Pinpoint the cell where the given text exists, returning its (x, y) midpoint coordinate. 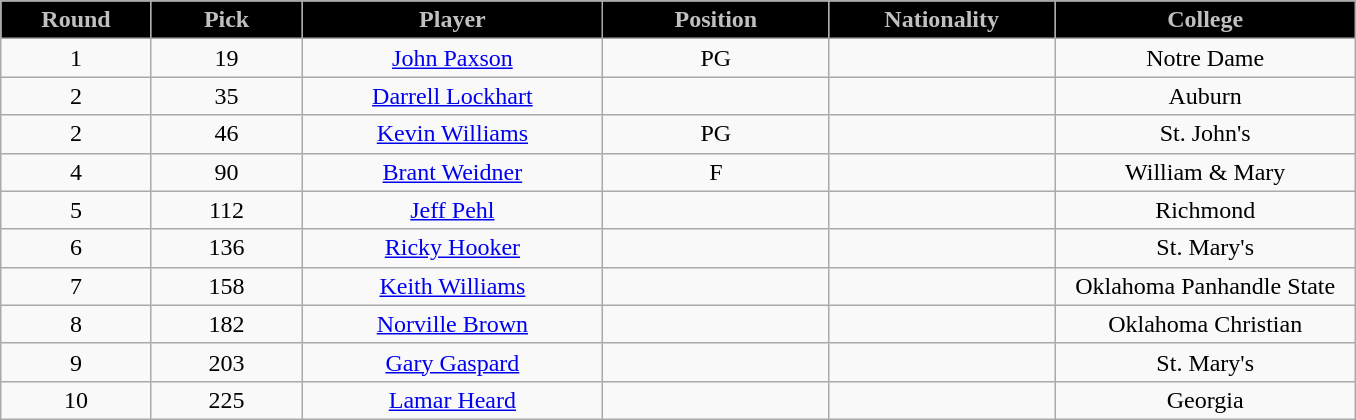
225 (226, 400)
35 (226, 96)
Round (76, 20)
John Paxson (452, 58)
182 (226, 324)
William & Mary (1206, 172)
Norville Brown (452, 324)
158 (226, 286)
Notre Dame (1206, 58)
4 (76, 172)
Kevin Williams (452, 134)
Darrell Lockhart (452, 96)
Georgia (1206, 400)
Jeff Pehl (452, 210)
Ricky Hooker (452, 248)
College (1206, 20)
9 (76, 362)
Oklahoma Panhandle State (1206, 286)
F (716, 172)
19 (226, 58)
Player (452, 20)
Gary Gaspard (452, 362)
Brant Weidner (452, 172)
203 (226, 362)
112 (226, 210)
5 (76, 210)
Auburn (1206, 96)
8 (76, 324)
Richmond (1206, 210)
Position (716, 20)
Oklahoma Christian (1206, 324)
Keith Williams (452, 286)
Lamar Heard (452, 400)
7 (76, 286)
St. John's (1206, 134)
Nationality (942, 20)
6 (76, 248)
10 (76, 400)
1 (76, 58)
136 (226, 248)
Pick (226, 20)
46 (226, 134)
90 (226, 172)
